Scan for the cell matching the given text and deliver its (X, Y) coordinate at center. 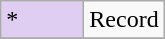
Record (124, 20)
* (42, 20)
